Return (x, y) of the center of cell containing provided text 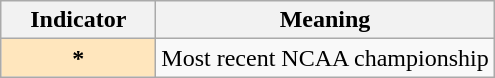
Indicator (78, 20)
* (78, 58)
Meaning (325, 20)
Most recent NCAA championship (325, 58)
